From the cell containing the given text, extract its center point as [x, y] coordinate. 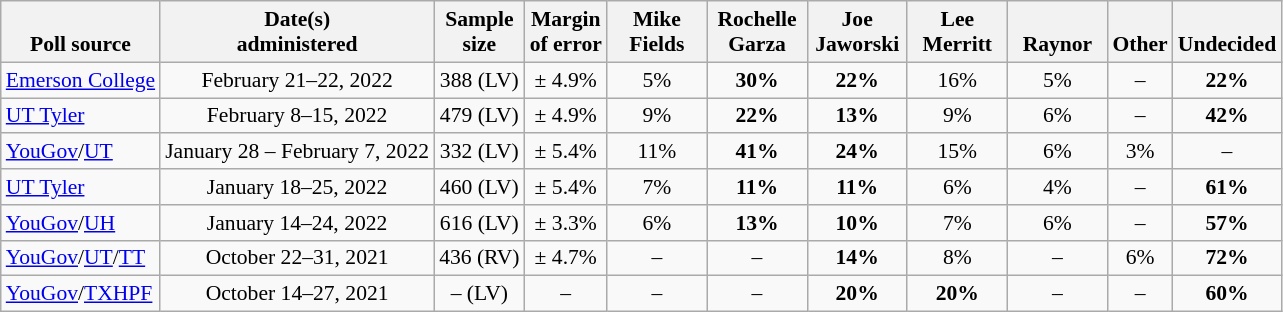
JoeJaworski [857, 32]
72% [1227, 258]
RochelleGarza [757, 32]
8% [957, 258]
24% [857, 152]
Raynor [1057, 32]
616 (LV) [480, 223]
October 22–31, 2021 [297, 258]
± 3.3% [566, 223]
± 4.7% [566, 258]
Undecided [1227, 32]
460 (LV) [480, 187]
332 (LV) [480, 152]
60% [1227, 294]
LeeMerritt [957, 32]
January 18–25, 2022 [297, 187]
388 (LV) [480, 80]
January 28 – February 7, 2022 [297, 152]
3% [1140, 152]
Marginof error [566, 32]
February 8–15, 2022 [297, 116]
Poll source [80, 32]
– (LV) [480, 294]
41% [757, 152]
YouGov/UT/TT [80, 258]
Emerson College [80, 80]
Date(s)administered [297, 32]
February 21–22, 2022 [297, 80]
42% [1227, 116]
479 (LV) [480, 116]
30% [757, 80]
436 (RV) [480, 258]
61% [1227, 187]
YouGov/UT [80, 152]
MikeFields [657, 32]
4% [1057, 187]
14% [857, 258]
Samplesize [480, 32]
Other [1140, 32]
15% [957, 152]
YouGov/TXHPF [80, 294]
16% [957, 80]
10% [857, 223]
October 14–27, 2021 [297, 294]
January 14–24, 2022 [297, 223]
YouGov/UH [80, 223]
57% [1227, 223]
